For the text-containing cell, return its midpoint in [X, Y] coordinate format. 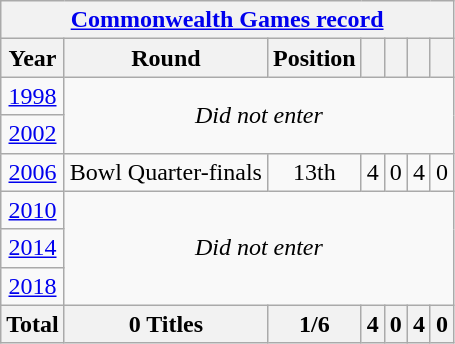
Position [314, 58]
1/6 [314, 324]
1998 [33, 96]
2006 [33, 172]
Bowl Quarter-finals [166, 172]
13th [314, 172]
2014 [33, 248]
2010 [33, 210]
Year [33, 58]
0 Titles [166, 324]
Total [33, 324]
2018 [33, 286]
2002 [33, 134]
Round [166, 58]
Commonwealth Games record [228, 20]
